Provide the [x, y] coordinate of the cell's center where the given text is located.  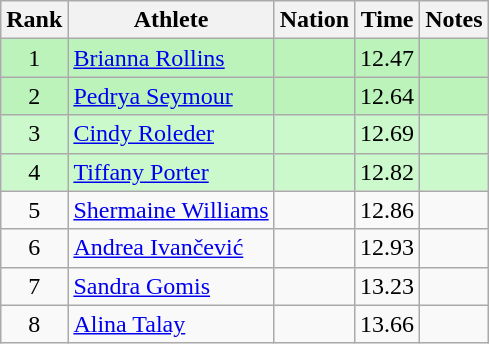
Athlete [171, 20]
12.64 [388, 96]
12.93 [388, 248]
Sandra Gomis [171, 286]
3 [34, 134]
5 [34, 210]
Rank [34, 20]
Alina Talay [171, 324]
13.23 [388, 286]
2 [34, 96]
Pedrya Seymour [171, 96]
7 [34, 286]
13.66 [388, 324]
4 [34, 172]
Time [388, 20]
12.82 [388, 172]
1 [34, 58]
8 [34, 324]
Shermaine Williams [171, 210]
Tiffany Porter [171, 172]
Notes [454, 20]
12.86 [388, 210]
12.47 [388, 58]
Cindy Roleder [171, 134]
Brianna Rollins [171, 58]
6 [34, 248]
12.69 [388, 134]
Andrea Ivančević [171, 248]
Nation [314, 20]
